Locate the cell with the specified text and output its [X, Y] center coordinate. 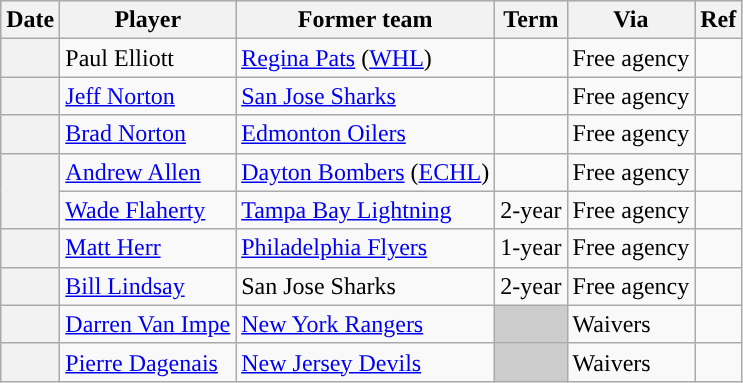
Philadelphia Flyers [366, 248]
Tampa Bay Lightning [366, 210]
Ref [718, 20]
Term [531, 20]
Via [631, 20]
New York Rangers [366, 324]
Player [148, 20]
Paul Elliott [148, 58]
Date [30, 20]
Regina Pats (WHL) [366, 58]
Brad Norton [148, 134]
Pierre Dagenais [148, 362]
Andrew Allen [148, 172]
Darren Van Impe [148, 324]
1-year [531, 248]
Wade Flaherty [148, 210]
Jeff Norton [148, 96]
Edmonton Oilers [366, 134]
New Jersey Devils [366, 362]
Dayton Bombers (ECHL) [366, 172]
Matt Herr [148, 248]
Bill Lindsay [148, 286]
Former team [366, 20]
